From the cell containing the given text, extract its center point as [x, y] coordinate. 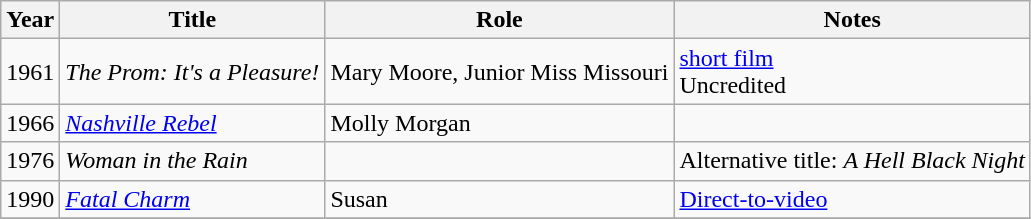
Nashville Rebel [192, 123]
Woman in the Rain [192, 161]
Role [500, 20]
Direct-to-video [852, 199]
1961 [30, 72]
The Prom: It's a Pleasure! [192, 72]
Mary Moore, Junior Miss Missouri [500, 72]
1990 [30, 199]
short filmUncredited [852, 72]
Molly Morgan [500, 123]
Title [192, 20]
Alternative title: A Hell Black Night [852, 161]
Notes [852, 20]
Fatal Charm [192, 199]
Year [30, 20]
1966 [30, 123]
1976 [30, 161]
Susan [500, 199]
